Locate the cell with the specified text and output its [x, y] center coordinate. 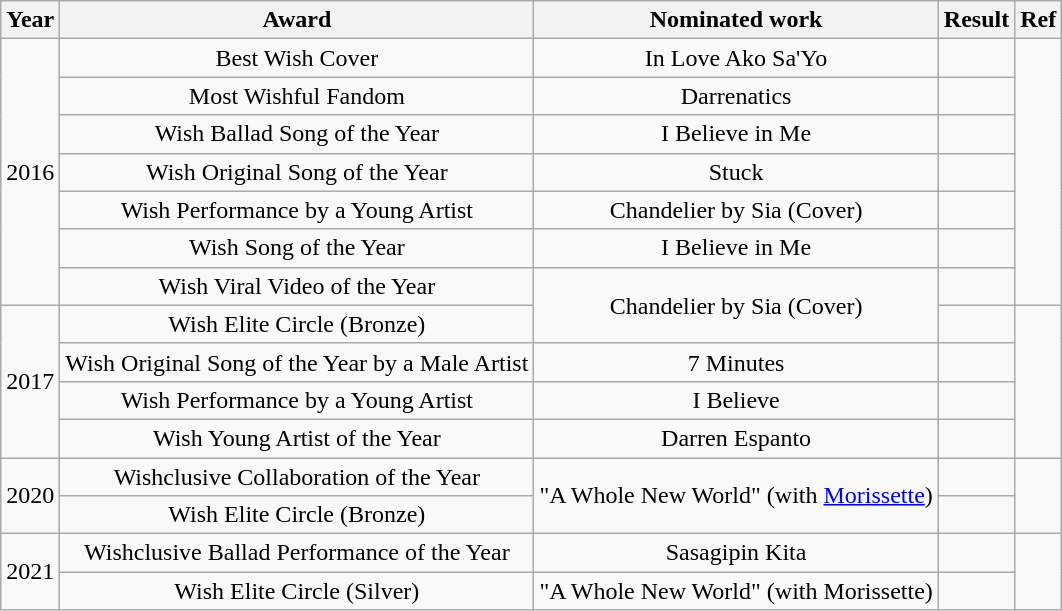
Wishclusive Ballad Performance of the Year [297, 553]
Sasagipin Kita [736, 553]
Result [976, 20]
2017 [30, 381]
Most Wishful Fandom [297, 96]
Best Wish Cover [297, 58]
Wish Viral Video of the Year [297, 286]
2021 [30, 572]
7 Minutes [736, 362]
Nominated work [736, 20]
Wish Elite Circle (Silver) [297, 591]
In Love Ako Sa'Yo [736, 58]
Year [30, 20]
Stuck [736, 172]
Award [297, 20]
Wish Young Artist of the Year [297, 438]
Wish Song of the Year [297, 248]
Darrenatics [736, 96]
2020 [30, 496]
I Believe [736, 400]
Darren Espanto [736, 438]
Ref [1038, 20]
Wish Original Song of the Year [297, 172]
Wish Original Song of the Year by a Male Artist [297, 362]
Wish Ballad Song of the Year [297, 134]
2016 [30, 172]
Wishclusive Collaboration of the Year [297, 477]
